From the cell containing the given text, extract its center point as [x, y] coordinate. 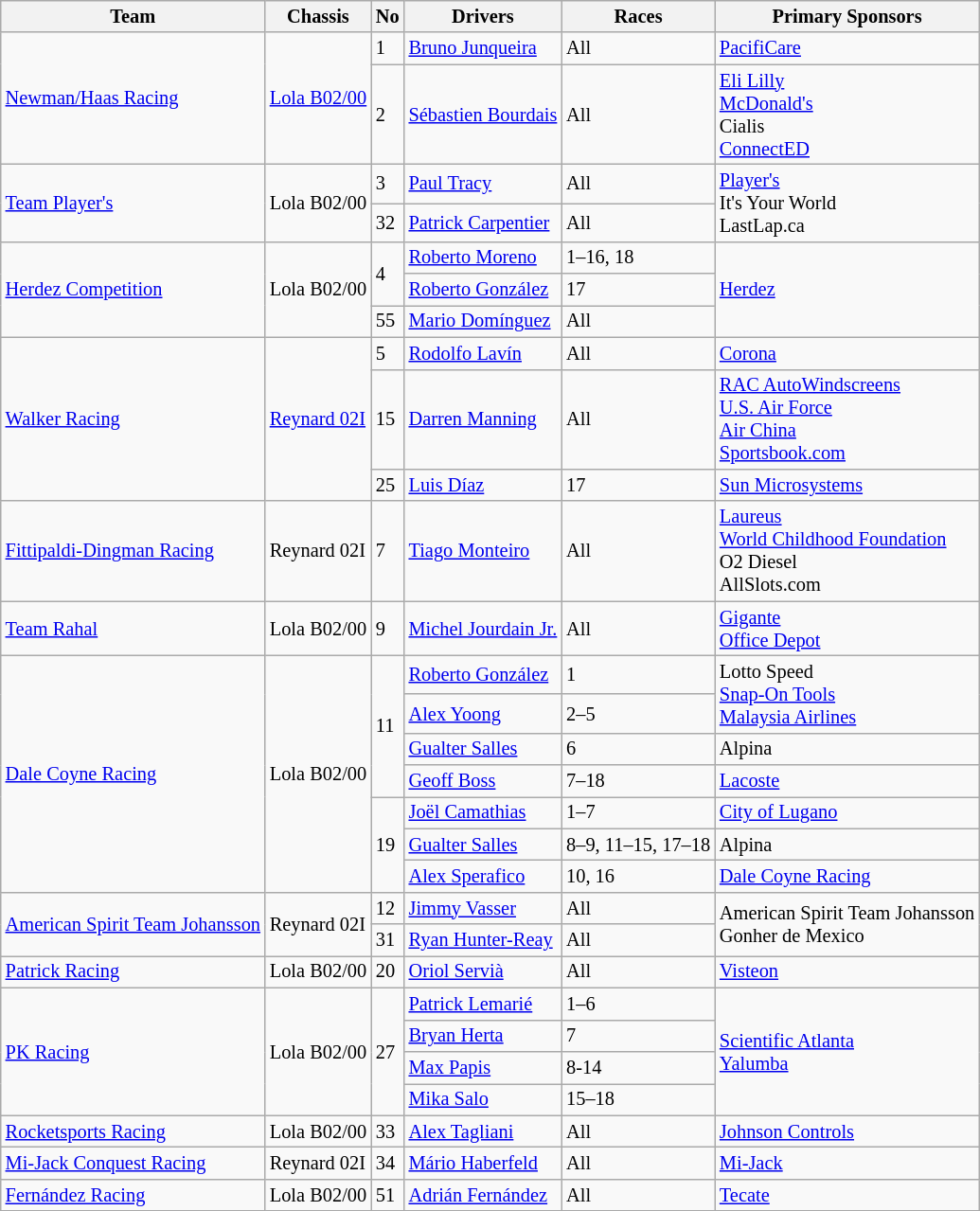
Johnson Controls [846, 1131]
Patrick Carpentier [483, 222]
9 [388, 629]
Sébastien Bourdais [483, 115]
Visteon [846, 971]
Paul Tracy [483, 184]
1–6 [638, 1004]
Mi-Jack Conquest Racing [133, 1163]
Rodolfo Lavín [483, 353]
34 [388, 1163]
2–5 [638, 714]
Ryan Hunter-Reay [483, 940]
Gigante Office Depot [846, 629]
Herdez [846, 290]
Tecate [846, 1195]
10, 16 [638, 876]
Herdez Competition [133, 290]
Eli Lilly McDonald's Cialis ConnectED [846, 115]
No [388, 16]
Luis Díaz [483, 485]
33 [388, 1131]
Geoff Boss [483, 781]
Darren Manning [483, 419]
Laureus World Childhood Foundation O2 Diesel AllSlots.com [846, 551]
PK Racing [133, 1051]
Lotto Speed Snap-On Tools Malaysia Airlines [846, 694]
Max Papis [483, 1067]
Alex Tagliani [483, 1131]
Bruno Junqueira [483, 48]
Fernández Racing [133, 1195]
Player's It's Your World LastLap.ca [846, 203]
Team Rahal [133, 629]
4 [388, 273]
Mi-Jack [846, 1163]
Mário Haberfeld [483, 1163]
Drivers [483, 16]
12 [388, 908]
5 [388, 353]
25 [388, 485]
15–18 [638, 1099]
Mario Domínguez [483, 321]
11 [388, 725]
Newman/Haas Racing [133, 98]
8-14 [638, 1067]
Jimmy Vasser [483, 908]
3 [388, 184]
19 [388, 845]
15 [388, 419]
City of Lugano [846, 812]
Walker Racing [133, 419]
Patrick Lemarié [483, 1004]
Rocketsports Racing [133, 1131]
6 [638, 749]
51 [388, 1195]
Sun Microsystems [846, 485]
Chassis [318, 16]
Patrick Racing [133, 971]
Alex Yoong [483, 714]
Primary Sponsors [846, 16]
27 [388, 1051]
Team Player's [133, 203]
2 [388, 115]
American Spirit Team Johansson Gonher de Mexico [846, 924]
Oriol Servià [483, 971]
Adrián Fernández [483, 1195]
PacifiCare [846, 48]
American Spirit Team Johansson [133, 924]
20 [388, 971]
RAC AutoWindscreens U.S. Air Force Air China Sportsbook.com [846, 419]
Bryan Herta [483, 1036]
Races [638, 16]
55 [388, 321]
31 [388, 940]
Joël Camathias [483, 812]
Fittipaldi-Dingman Racing [133, 551]
Roberto Moreno [483, 258]
Michel Jourdain Jr. [483, 629]
Corona [846, 353]
32 [388, 222]
Mika Salo [483, 1099]
1–7 [638, 812]
Scientific Atlanta Yalumba [846, 1051]
Alex Sperafico [483, 876]
Tiago Monteiro [483, 551]
1–16, 18 [638, 258]
Team [133, 16]
7–18 [638, 781]
Lacoste [846, 781]
8–9, 11–15, 17–18 [638, 845]
